Provide the [X, Y] coordinate of the cell's center where the given text is located.  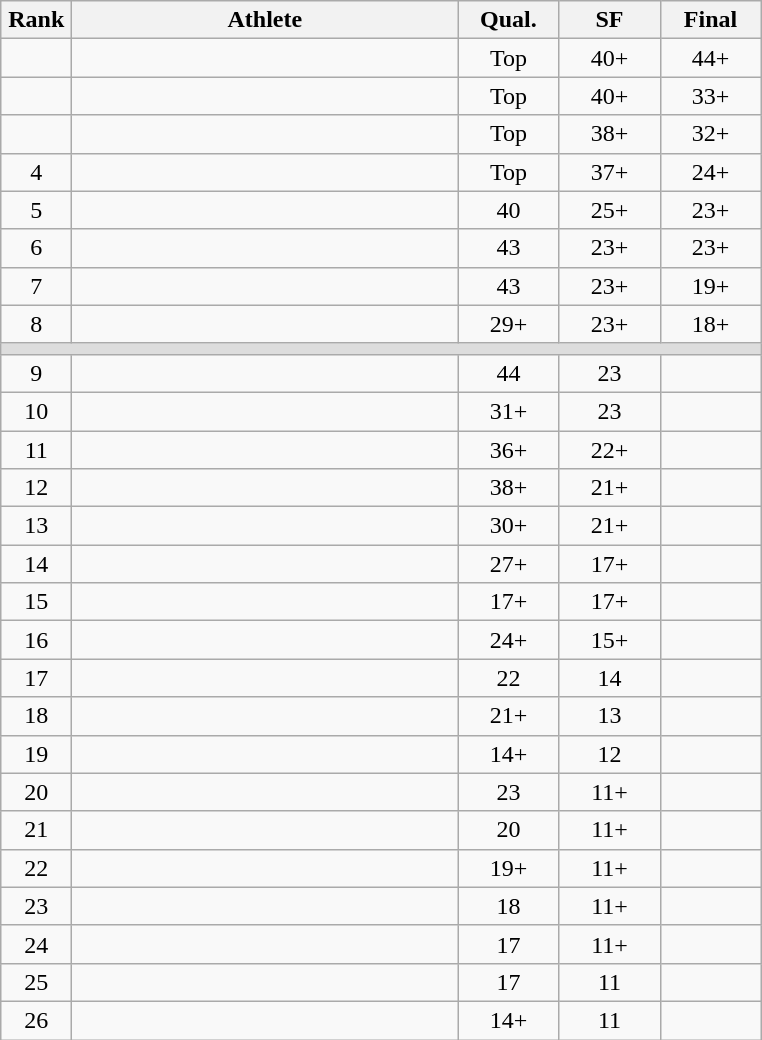
29+ [508, 324]
10 [36, 411]
Qual. [508, 20]
6 [36, 248]
15 [36, 602]
27+ [508, 564]
25 [36, 982]
16 [36, 640]
37+ [610, 172]
24 [36, 944]
44+ [710, 58]
Rank [36, 20]
22+ [610, 449]
Athlete [265, 20]
SF [610, 20]
30+ [508, 526]
32+ [710, 134]
4 [36, 172]
5 [36, 210]
18+ [710, 324]
19 [36, 754]
25+ [610, 210]
Final [710, 20]
21 [36, 830]
15+ [610, 640]
9 [36, 373]
36+ [508, 449]
33+ [710, 96]
31+ [508, 411]
40 [508, 210]
8 [36, 324]
26 [36, 1020]
7 [36, 286]
44 [508, 373]
